Capture the cell that displays the provided text and extract its [X, Y] central coordinate. 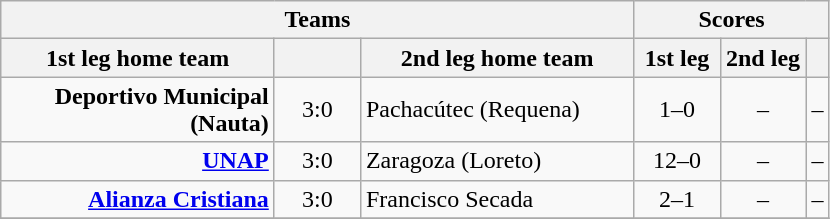
Teams [318, 20]
2nd leg home team [497, 58]
Francisco Secada [497, 199]
Alianza Cristiana [138, 199]
Pachacútec (Requena) [497, 110]
1st leg home team [138, 58]
2–1 [677, 199]
1–0 [677, 110]
2nd leg [763, 58]
12–0 [677, 161]
Zaragoza (Loreto) [497, 161]
Deportivo Municipal (Nauta) [138, 110]
UNAP [138, 161]
1st leg [677, 58]
Scores [732, 20]
